Output the (x, y) coordinate of the center of the cell containing the given text.  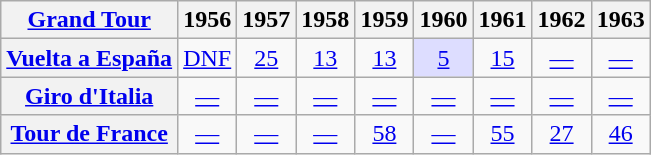
1957 (266, 20)
1962 (562, 20)
15 (502, 58)
46 (620, 134)
Tour de France (90, 134)
Giro d'Italia (90, 96)
1959 (384, 20)
5 (444, 58)
1960 (444, 20)
27 (562, 134)
25 (266, 58)
1956 (208, 20)
55 (502, 134)
DNF (208, 58)
Grand Tour (90, 20)
58 (384, 134)
Vuelta a España (90, 58)
1963 (620, 20)
1958 (326, 20)
1961 (502, 20)
